For the text-containing cell, return its midpoint in (x, y) coordinate format. 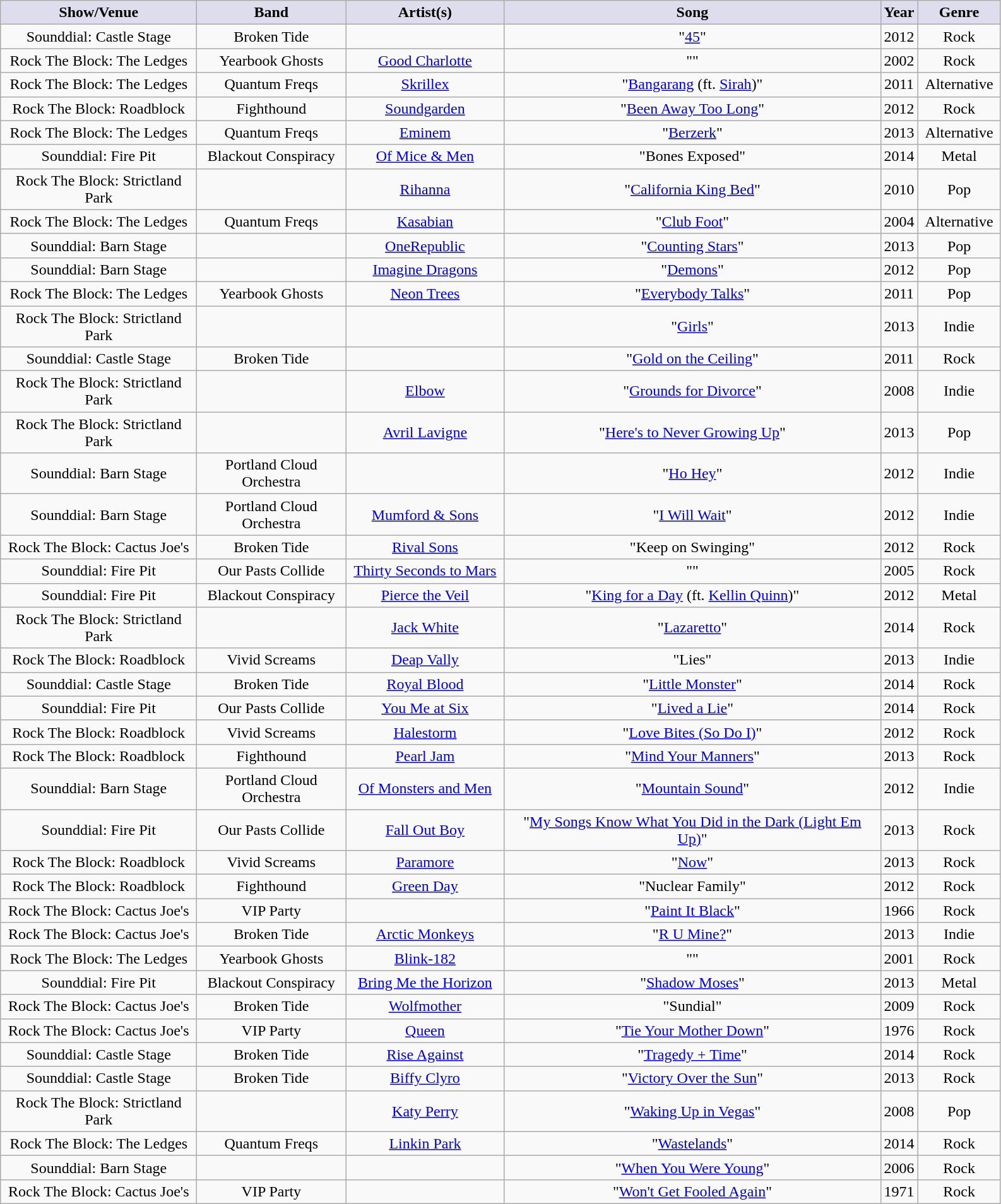
Year (899, 13)
Linkin Park (425, 1143)
You Me at Six (425, 708)
Of Monsters and Men (425, 789)
Of Mice & Men (425, 156)
"Here's to Never Growing Up" (692, 433)
Soundgarden (425, 109)
"Club Foot" (692, 221)
"Now" (692, 863)
"Mind Your Manners" (692, 756)
Pierce the Veil (425, 595)
Biffy Clyro (425, 1078)
Blink-182 (425, 959)
1976 (899, 1030)
Thirty Seconds to Mars (425, 571)
Mumford & Sons (425, 515)
Band (271, 13)
"Paint It Black" (692, 911)
"Grounds for Divorce" (692, 391)
"Nuclear Family" (692, 887)
Paramore (425, 863)
Skrillex (425, 85)
2005 (899, 571)
Song (692, 13)
"Waking Up in Vegas" (692, 1111)
Fall Out Boy (425, 829)
2006 (899, 1167)
"Girls" (692, 326)
Imagine Dragons (425, 269)
2004 (899, 221)
OneRepublic (425, 245)
2009 (899, 1006)
Halestorm (425, 732)
"Wastelands" (692, 1143)
"Everybody Talks" (692, 293)
2010 (899, 189)
1966 (899, 911)
Pearl Jam (425, 756)
Jack White (425, 627)
"Bangarang (ft. Sirah)" (692, 85)
Kasabian (425, 221)
Eminem (425, 133)
"King for a Day (ft. Kellin Quinn)" (692, 595)
"Won't Get Fooled Again" (692, 1191)
Wolfmother (425, 1006)
"Sundial" (692, 1006)
"I Will Wait" (692, 515)
"California King Bed" (692, 189)
"Tragedy + Time" (692, 1054)
"Lived a Lie" (692, 708)
Rival Sons (425, 547)
Queen (425, 1030)
"Gold on the Ceiling" (692, 359)
Rise Against (425, 1054)
Genre (959, 13)
"My Songs Know What You Did in the Dark (Light Em Up)" (692, 829)
"Victory Over the Sun" (692, 1078)
"Little Monster" (692, 684)
"Keep on Swinging" (692, 547)
2001 (899, 959)
Neon Trees (425, 293)
Artist(s) (425, 13)
"Love Bites (So Do I)" (692, 732)
"Tie Your Mother Down" (692, 1030)
Avril Lavigne (425, 433)
Rihanna (425, 189)
Bring Me the Horizon (425, 983)
"R U Mine?" (692, 935)
"Counting Stars" (692, 245)
1971 (899, 1191)
Good Charlotte (425, 61)
"Lazaretto" (692, 627)
2002 (899, 61)
Elbow (425, 391)
"Ho Hey" (692, 473)
"Lies" (692, 660)
"Bones Exposed" (692, 156)
"Berzerk" (692, 133)
"Demons" (692, 269)
Show/Venue (98, 13)
Deap Vally (425, 660)
"Shadow Moses" (692, 983)
Green Day (425, 887)
Royal Blood (425, 684)
"45" (692, 37)
"When You Were Young" (692, 1167)
"Mountain Sound" (692, 789)
Katy Perry (425, 1111)
"Been Away Too Long" (692, 109)
Arctic Monkeys (425, 935)
